Capture the cell that displays the provided text and extract its (x, y) central coordinate. 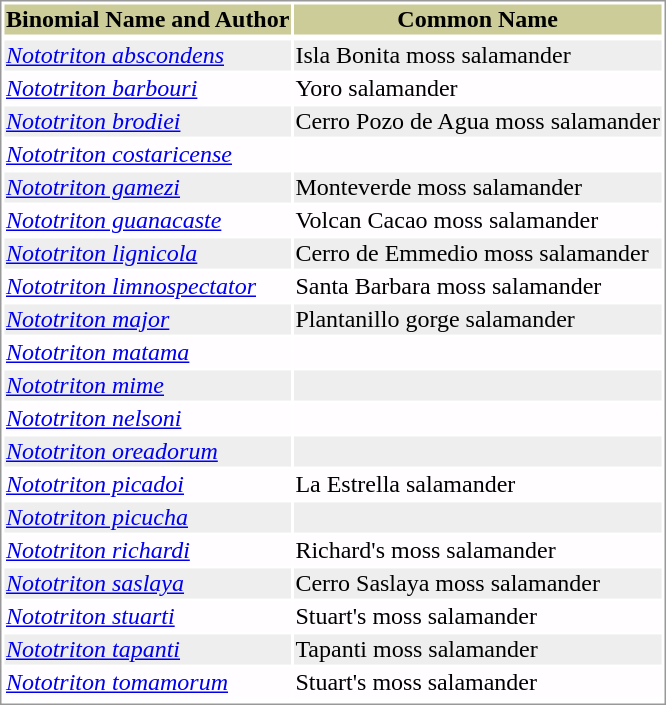
Richard's moss salamander (478, 551)
Nototriton nelsoni (147, 419)
Common Name (478, 19)
Nototriton picadoi (147, 485)
Nototriton tapanti (147, 649)
Cerro Saslaya moss salamander (478, 583)
Nototriton gamezi (147, 187)
Nototriton limnospectator (147, 287)
Nototriton mime (147, 385)
Nototriton saslaya (147, 583)
La Estrella salamander (478, 485)
Plantanillo gorge salamander (478, 319)
Isla Bonita moss salamander (478, 55)
Nototriton oreadorum (147, 451)
Santa Barbara moss salamander (478, 287)
Nototriton costaricense (147, 155)
Tapanti moss salamander (478, 649)
Nototriton major (147, 319)
Volcan Cacao moss salamander (478, 221)
Monteverde moss salamander (478, 187)
Nototriton richardi (147, 551)
Nototriton brodiei (147, 121)
Nototriton guanacaste (147, 221)
Cerro Pozo de Agua moss salamander (478, 121)
Nototriton tomamorum (147, 683)
Nototriton barbouri (147, 89)
Nototriton stuarti (147, 617)
Nototriton matama (147, 353)
Nototriton lignicola (147, 253)
Nototriton abscondens (147, 55)
Nototriton picucha (147, 517)
Binomial Name and Author (147, 19)
Yoro salamander (478, 89)
Cerro de Emmedio moss salamander (478, 253)
